Capture the cell that displays the provided text and extract its (X, Y) central coordinate. 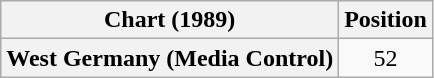
52 (386, 58)
Chart (1989) (170, 20)
Position (386, 20)
West Germany (Media Control) (170, 58)
